Detect which cell encompasses the target text, then output its (X, Y) center coordinate. 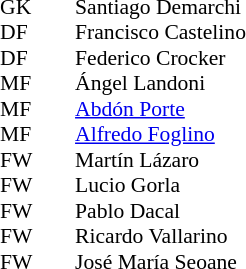
Martín Lázaro (160, 160)
Federico Crocker (160, 58)
Pablo Dacal (160, 211)
Lucio Gorla (160, 185)
Ricardo Vallarino (160, 237)
Alfredo Foglino (160, 135)
Abdón Porte (160, 109)
Ángel Landoni (160, 83)
Francisco Castelino (160, 33)
